Identify which cell holds the provided text, then report its [x, y] central coordinate. 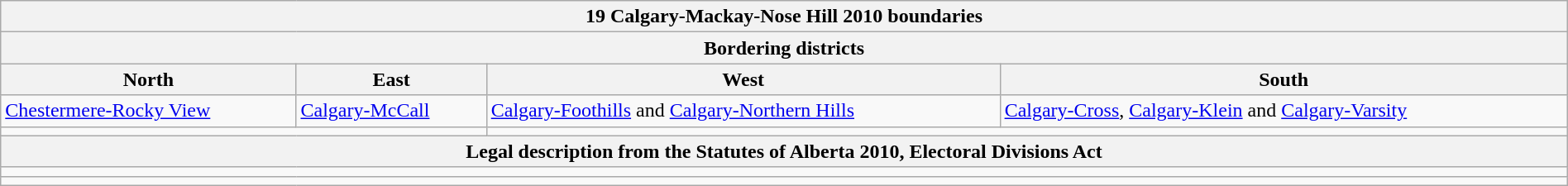
Bordering districts [784, 48]
South [1284, 79]
19 Calgary-Mackay-Nose Hill 2010 boundaries [784, 17]
West [743, 79]
Calgary-McCall [391, 111]
Chestermere-Rocky View [149, 111]
Calgary-Cross, Calgary-Klein and Calgary-Varsity [1284, 111]
East [391, 79]
Legal description from the Statutes of Alberta 2010, Electoral Divisions Act [784, 151]
Calgary-Foothills and Calgary-Northern Hills [743, 111]
North [149, 79]
